Output the [x, y] coordinate of the center of the cell containing the given text.  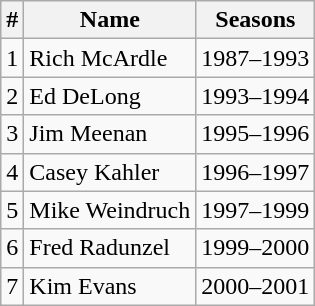
1987–1993 [256, 58]
1 [12, 58]
3 [12, 134]
Casey Kahler [110, 172]
Jim Meenan [110, 134]
1999–2000 [256, 248]
Seasons [256, 20]
2000–2001 [256, 286]
7 [12, 286]
Fred Radunzel [110, 248]
# [12, 20]
Ed DeLong [110, 96]
Kim Evans [110, 286]
2 [12, 96]
Rich McArdle [110, 58]
Mike Weindruch [110, 210]
1996–1997 [256, 172]
1997–1999 [256, 210]
6 [12, 248]
4 [12, 172]
Name [110, 20]
1993–1994 [256, 96]
5 [12, 210]
1995–1996 [256, 134]
